Identify which cell holds the provided text, then report its [x, y] central coordinate. 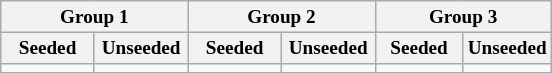
Group 1 [94, 17]
Group 2 [282, 17]
Group 3 [463, 17]
